From the cell containing the given text, extract its center point as (x, y) coordinate. 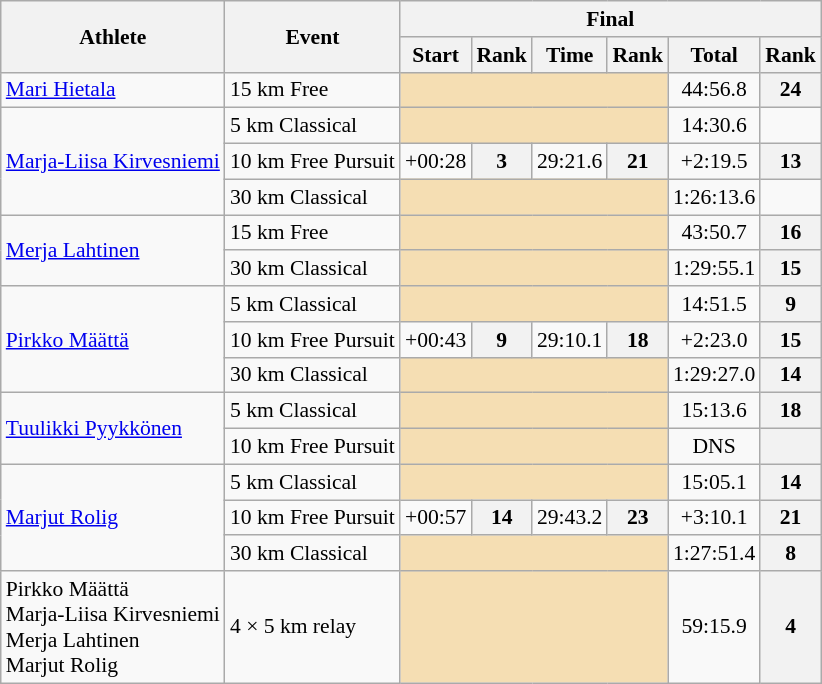
Final (610, 19)
14:51.5 (714, 304)
29:43.2 (570, 518)
23 (638, 518)
+00:43 (436, 340)
43:50.7 (714, 233)
1:29:27.0 (714, 375)
15:05.1 (714, 482)
+2:23.0 (714, 340)
Start (436, 55)
8 (790, 554)
4 (790, 627)
16 (790, 233)
DNS (714, 447)
Tuulikki Pyykkönen (113, 428)
Pirkko MäättäMarja-Liisa KirvesniemiMerja LahtinenMarjut Rolig (113, 627)
59:15.9 (714, 627)
+00:57 (436, 518)
1:29:55.1 (714, 269)
Mari Hietala (113, 90)
Pirkko Määttä (113, 340)
Time (570, 55)
1:26:13.6 (714, 197)
24 (790, 90)
Marja-Liisa Kirvesniemi (113, 162)
44:56.8 (714, 90)
+3:10.1 (714, 518)
29:21.6 (570, 162)
1:27:51.4 (714, 554)
13 (790, 162)
29:10.1 (570, 340)
14:30.6 (714, 126)
Event (312, 36)
3 (502, 162)
+00:28 (436, 162)
Marjut Rolig (113, 518)
+2:19.5 (714, 162)
4 × 5 km relay (312, 627)
Total (714, 55)
15:13.6 (714, 411)
Merja Lahtinen (113, 250)
Athlete (113, 36)
